Find where the given text appears and provide that cell's center as [x, y] coordinate. 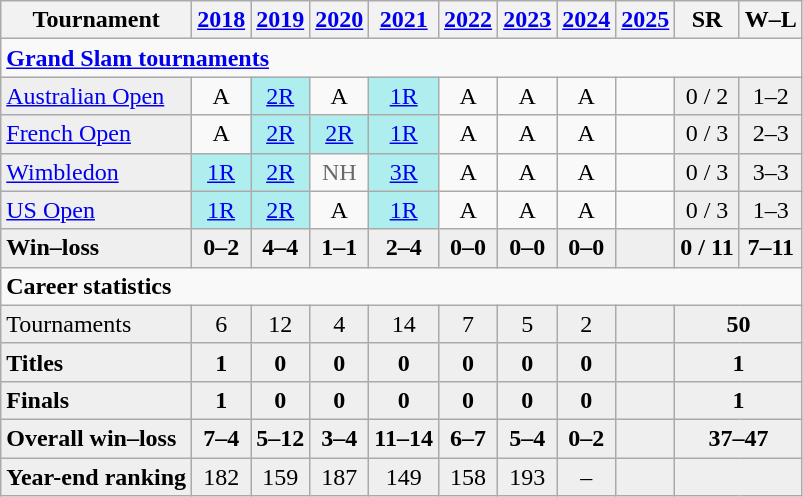
Year-end ranking [96, 477]
3–3 [770, 172]
2021 [404, 20]
2–4 [404, 248]
50 [738, 324]
5–4 [528, 438]
SR [707, 20]
– [586, 477]
14 [404, 324]
2024 [586, 20]
Finals [96, 400]
Win–loss [96, 248]
Grand Slam tournaments [402, 58]
6 [222, 324]
5 [528, 324]
5–12 [280, 438]
French Open [96, 134]
Titles [96, 362]
2018 [222, 20]
Wimbledon [96, 172]
187 [340, 477]
2 [586, 324]
2–3 [770, 134]
3–4 [340, 438]
149 [404, 477]
6–7 [468, 438]
7–4 [222, 438]
1–2 [770, 96]
159 [280, 477]
4 [340, 324]
0 / 2 [707, 96]
2025 [646, 20]
US Open [96, 210]
1–1 [340, 248]
2019 [280, 20]
1–3 [770, 210]
37–47 [738, 438]
Overall win–loss [96, 438]
Career statistics [402, 286]
Tournaments [96, 324]
7–11 [770, 248]
Tournament [96, 20]
182 [222, 477]
0 / 11 [707, 248]
2022 [468, 20]
11–14 [404, 438]
2023 [528, 20]
NH [340, 172]
3R [404, 172]
4–4 [280, 248]
193 [528, 477]
Australian Open [96, 96]
W–L [770, 20]
2020 [340, 20]
7 [468, 324]
158 [468, 477]
12 [280, 324]
